Determine the [X, Y] coordinate at the center of the cell enclosing the given text.  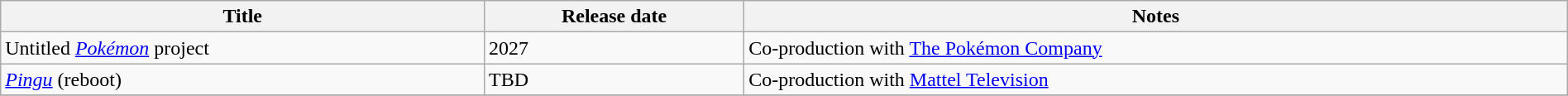
Untitled Pokémon project [243, 48]
Release date [614, 17]
2027 [614, 48]
Co-production with The Pokémon Company [1156, 48]
Notes [1156, 17]
TBD [614, 79]
Title [243, 17]
Co-production with Mattel Television [1156, 79]
Pingu (reboot) [243, 79]
